Detect which cell encompasses the target text, then output its (x, y) center coordinate. 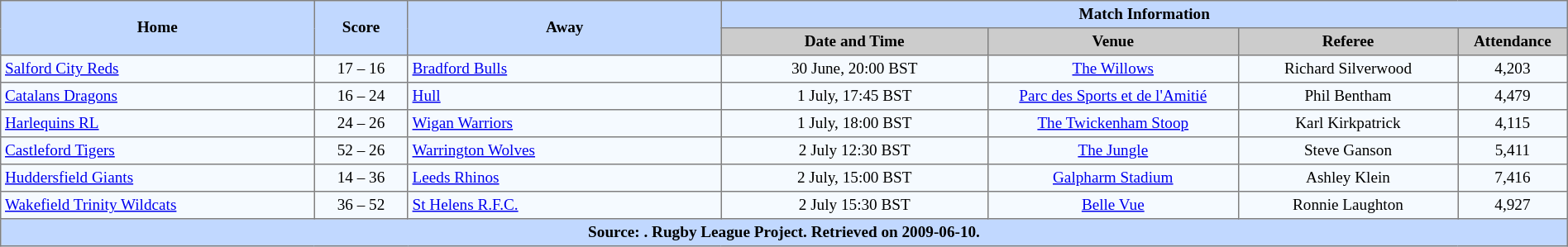
Source: . Rugby League Project. Retrieved on 2009-06-10. (784, 233)
Hull (564, 96)
Wigan Warriors (564, 124)
The Jungle (1113, 150)
1 July, 17:45 BST (854, 96)
4,479 (1513, 96)
4,115 (1513, 124)
7,416 (1513, 178)
Referee (1348, 41)
Belle Vue (1113, 205)
4,203 (1513, 69)
Steve Ganson (1348, 150)
The Willows (1113, 69)
2 July, 15:00 BST (854, 178)
Ashley Klein (1348, 178)
16 – 24 (361, 96)
Harlequins RL (157, 124)
Date and Time (854, 41)
Richard Silverwood (1348, 69)
The Twickenham Stoop (1113, 124)
Match Information (1145, 15)
17 – 16 (361, 69)
30 June, 20:00 BST (854, 69)
24 – 26 (361, 124)
Galpharm Stadium (1113, 178)
St Helens R.F.C. (564, 205)
Warrington Wolves (564, 150)
Ronnie Laughton (1348, 205)
2 July 15:30 BST (854, 205)
Castleford Tigers (157, 150)
Home (157, 28)
Parc des Sports et de l'Amitié (1113, 96)
Phil Bentham (1348, 96)
52 – 26 (361, 150)
Leeds Rhinos (564, 178)
36 – 52 (361, 205)
Salford City Reds (157, 69)
5,411 (1513, 150)
1 July, 18:00 BST (854, 124)
Venue (1113, 41)
4,927 (1513, 205)
14 – 36 (361, 178)
Score (361, 28)
Karl Kirkpatrick (1348, 124)
Attendance (1513, 41)
Catalans Dragons (157, 96)
Away (564, 28)
Wakefield Trinity Wildcats (157, 205)
Huddersfield Giants (157, 178)
2 July 12:30 BST (854, 150)
Bradford Bulls (564, 69)
